Provide the [X, Y] coordinate of the cell's center where the given text is located.  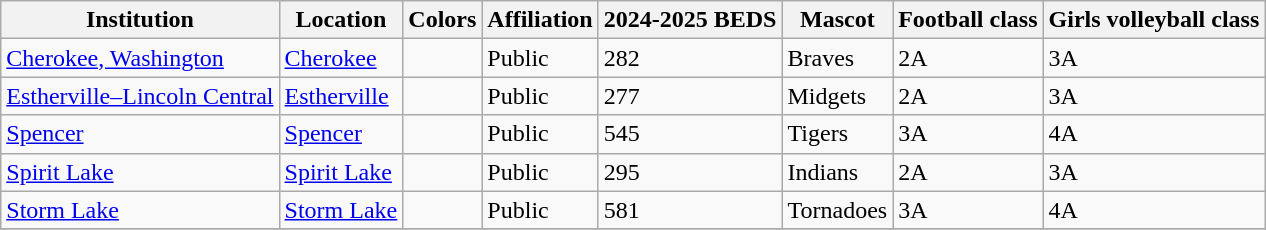
Cherokee [341, 58]
Colors [442, 20]
581 [690, 210]
Midgets [838, 96]
2024-2025 BEDS [690, 20]
Football class [968, 20]
545 [690, 134]
Braves [838, 58]
Indians [838, 172]
295 [690, 172]
Cherokee, Washington [140, 58]
277 [690, 96]
Location [341, 20]
Institution [140, 20]
Estherville–Lincoln Central [140, 96]
Tornadoes [838, 210]
Affiliation [540, 20]
Girls volleyball class [1154, 20]
Tigers [838, 134]
Estherville [341, 96]
282 [690, 58]
Mascot [838, 20]
